For the text-containing cell, return its midpoint in [X, Y] coordinate format. 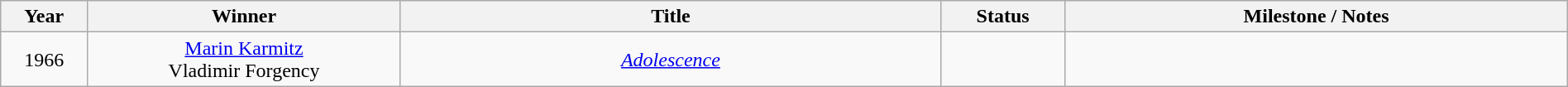
Marin KarmitzVladimir Forgency [245, 60]
Year [45, 17]
1966 [45, 60]
Winner [245, 17]
Adolescence [670, 60]
Milestone / Notes [1317, 17]
Title [670, 17]
Status [1002, 17]
